Identify which cell holds the provided text, then report its (x, y) central coordinate. 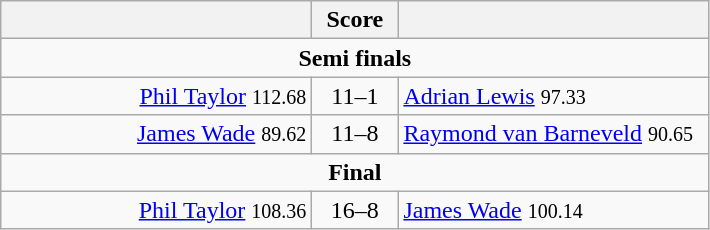
Semi finals (355, 58)
Phil Taylor 108.36 (156, 210)
Raymond van Barneveld 90.65 (554, 134)
Phil Taylor 112.68 (156, 96)
16–8 (355, 210)
Final (355, 172)
11–1 (355, 96)
11–8 (355, 134)
Score (355, 20)
Adrian Lewis 97.33 (554, 96)
James Wade 100.14 (554, 210)
James Wade 89.62 (156, 134)
